Return (X, Y) of the center of cell containing provided text 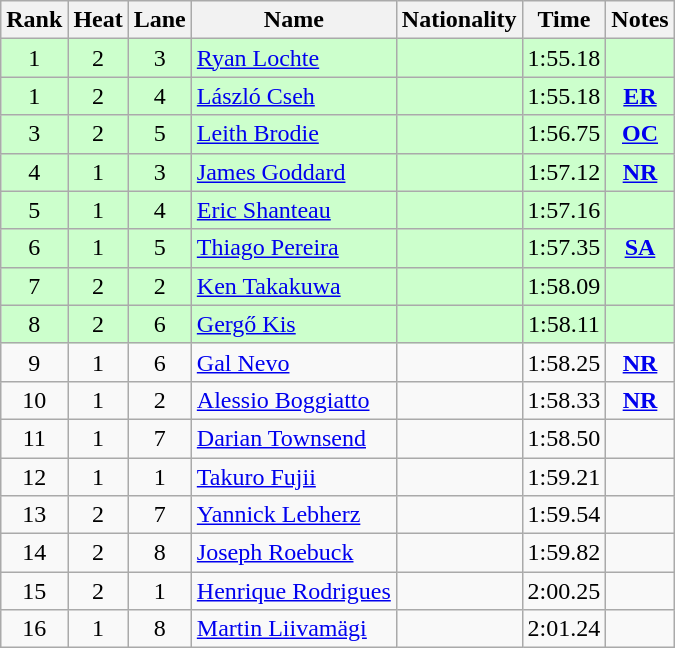
16 (34, 629)
OC (640, 134)
14 (34, 553)
1:58.33 (564, 400)
9 (34, 362)
Gal Nevo (294, 362)
2:00.25 (564, 591)
Martin Liivamägi (294, 629)
Rank (34, 20)
1:58.11 (564, 324)
1:58.50 (564, 438)
Eric Shanteau (294, 210)
Nationality (459, 20)
SA (640, 248)
11 (34, 438)
Alessio Boggiatto (294, 400)
Joseph Roebuck (294, 553)
1:59.82 (564, 553)
13 (34, 515)
Darian Townsend (294, 438)
Ryan Lochte (294, 58)
László Cseh (294, 96)
2:01.24 (564, 629)
Heat (98, 20)
1:56.75 (564, 134)
Name (294, 20)
10 (34, 400)
Gergő Kis (294, 324)
James Goddard (294, 172)
15 (34, 591)
Lane (160, 20)
1:58.09 (564, 286)
Time (564, 20)
1:57.12 (564, 172)
Leith Brodie (294, 134)
1:59.21 (564, 477)
1:57.16 (564, 210)
Yannick Lebherz (294, 515)
Notes (640, 20)
Henrique Rodrigues (294, 591)
1:58.25 (564, 362)
1:57.35 (564, 248)
12 (34, 477)
ER (640, 96)
Ken Takakuwa (294, 286)
Takuro Fujii (294, 477)
Thiago Pereira (294, 248)
1:59.54 (564, 515)
